Identify which cell holds the provided text, then report its [x, y] central coordinate. 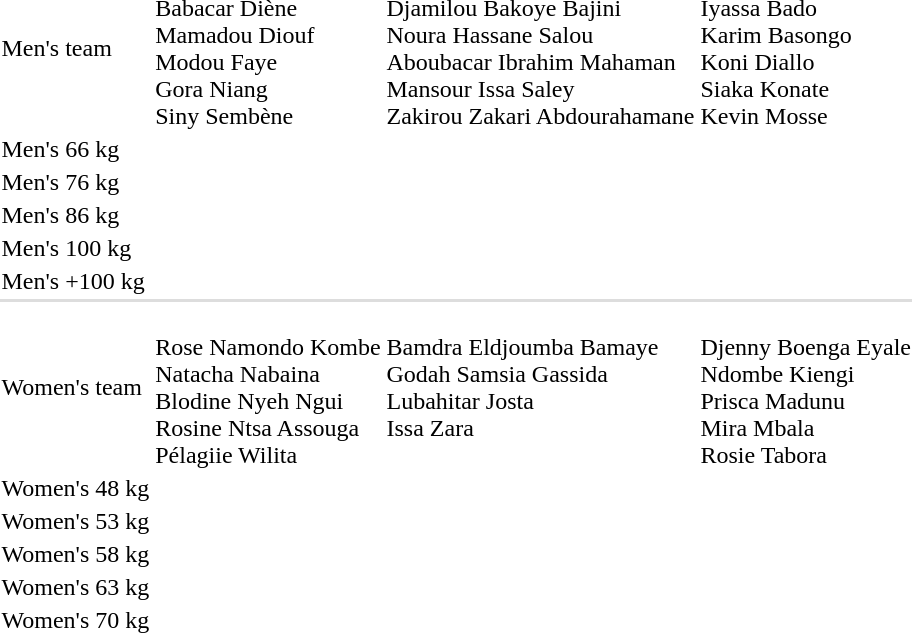
Women's 58 kg [76, 554]
Bamdra Eldjoumba BamayeGodah Samsia GassidaLubahitar JostaIssa Zara [540, 388]
Women's 48 kg [76, 488]
Rose Namondo KombeNatacha NabainaBlodine Nyeh NguiRosine Ntsa AssougaPélagiie Wilita [268, 388]
Men's 76 kg [76, 182]
Men's 66 kg [76, 149]
Men's +100 kg [76, 281]
Women's team [76, 388]
Men's 100 kg [76, 248]
Women's 63 kg [76, 587]
Women's 53 kg [76, 521]
Men's 86 kg [76, 215]
